From the cell containing the given text, extract its center point as (x, y) coordinate. 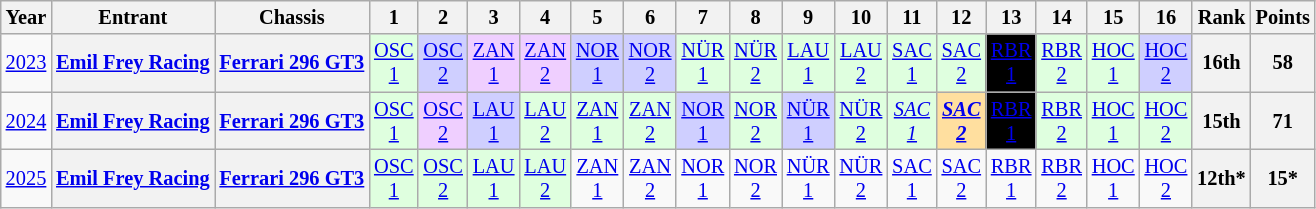
1 (394, 17)
16 (1166, 17)
14 (1061, 17)
10 (862, 17)
15* (1283, 178)
11 (912, 17)
6 (650, 17)
12 (962, 17)
Year (26, 17)
15 (1114, 17)
Rank (1221, 17)
71 (1283, 121)
2025 (26, 178)
58 (1283, 63)
12th* (1221, 178)
Entrant (132, 17)
Points (1283, 17)
8 (756, 17)
3 (494, 17)
Chassis (292, 17)
2 (442, 17)
4 (545, 17)
9 (808, 17)
13 (1011, 17)
7 (702, 17)
2024 (26, 121)
15th (1221, 121)
16th (1221, 63)
5 (598, 17)
2023 (26, 63)
